Locate the cell with the specified text and output its (X, Y) center coordinate. 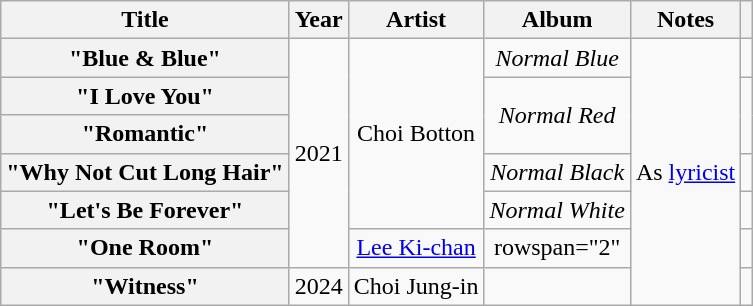
Choi Jung-in (416, 286)
2024 (318, 286)
Year (318, 20)
"One Room" (145, 248)
rowspan="2" (557, 248)
Notes (685, 20)
"Witness" (145, 286)
Lee Ki-chan (416, 248)
2021 (318, 153)
"I Love You" (145, 96)
"Romantic" (145, 134)
Choi Botton (416, 134)
Normal Blue (557, 58)
"Blue & Blue" (145, 58)
Artist (416, 20)
Normal White (557, 210)
"Why Not Cut Long Hair" (145, 172)
As lyricist (685, 172)
Album (557, 20)
"Let's Be Forever" (145, 210)
Normal Black (557, 172)
Normal Red (557, 115)
Title (145, 20)
